Return [x, y] of the center of cell containing provided text 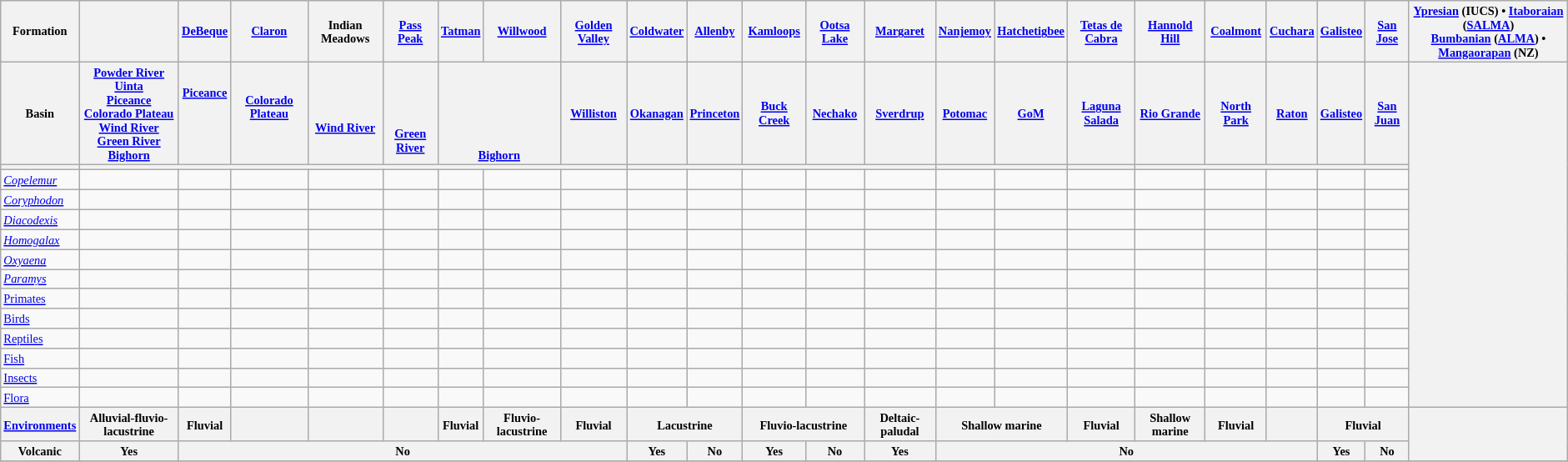
Deltaic-paludal [900, 424]
San Juan [1387, 113]
Alluvial-fluvio-lacustrine [129, 424]
Allenby [715, 30]
Green River [410, 113]
Coryphodon [40, 199]
Raton [1292, 113]
Laguna Salada [1102, 113]
DeBeque [204, 30]
Coalmont [1235, 30]
Primates [40, 299]
Pass Peak [410, 30]
Volcanic [40, 450]
Sverdrup [900, 113]
Willwood [522, 30]
Birds [40, 319]
Cuchara [1292, 30]
Ypresian (IUCS) • Itaboraian (SALMA)Bumbanian (ALMA) • Mangaorapan (NZ) [1489, 30]
Claron [269, 30]
Buck Creek [774, 113]
Potomac [964, 113]
Bighorn [498, 113]
Diacodexis [40, 219]
Indian Meadows [345, 30]
Ootsa Lake [834, 30]
Oxyaena [40, 259]
Insects [40, 378]
Margaret [900, 30]
Powder RiverUintaPiceanceColorado PlateauWind RiverGreen RiverBighorn [129, 113]
Flora [40, 397]
GoM [1031, 113]
Kamloops [774, 30]
Nechako [834, 113]
Rio Grande [1170, 113]
Environments [40, 424]
Hatchetigbee [1031, 30]
Tatman [460, 30]
North Park [1235, 113]
Williston [594, 113]
Hannold Hill [1170, 30]
Lacustrine [685, 424]
Paramys [40, 279]
Homogalax [40, 239]
Princeton [715, 113]
Fish [40, 358]
San Jose [1387, 30]
Reptiles [40, 338]
Piceance [204, 113]
Coldwater [657, 30]
Tetas de Cabra [1102, 30]
Okanagan [657, 113]
Basin [40, 113]
Copelemur [40, 180]
Colorado Plateau [269, 113]
Golden Valley [594, 30]
Formation [40, 30]
Wind River [345, 113]
Nanjemoy [964, 30]
